Scan for the cell matching the given text and deliver its [X, Y] coordinate at center. 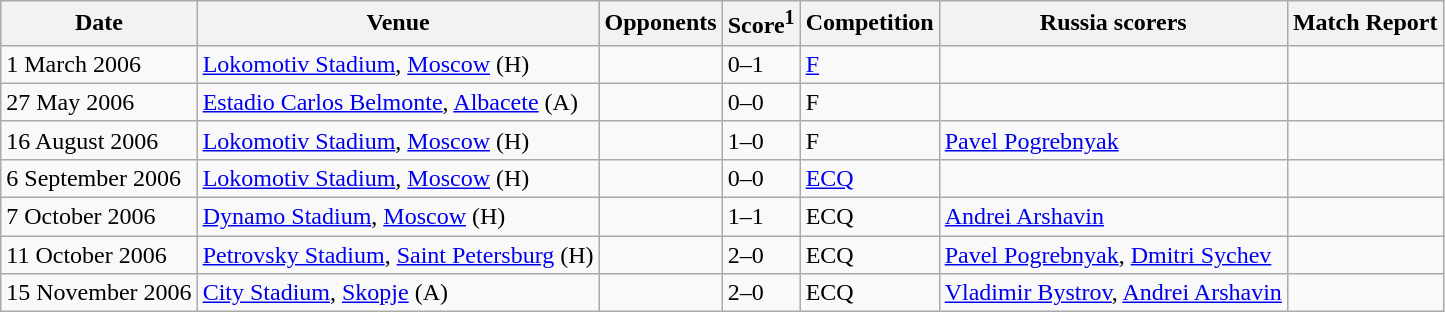
1 March 2006 [99, 64]
15 November 2006 [99, 293]
Andrei Arshavin [1113, 217]
Petrovsky Stadium, Saint Petersburg (H) [398, 255]
Date [99, 24]
Dynamo Stadium, Moscow (H) [398, 217]
Venue [398, 24]
City Stadium, Skopje (A) [398, 293]
Pavel Pogrebnyak [1113, 140]
Russia scorers [1113, 24]
1–0 [761, 140]
Match Report [1365, 24]
6 September 2006 [99, 178]
Opponents [660, 24]
Estadio Carlos Belmonte, Albacete (A) [398, 102]
Score1 [761, 24]
16 August 2006 [99, 140]
27 May 2006 [99, 102]
Pavel Pogrebnyak, Dmitri Sychev [1113, 255]
Vladimir Bystrov, Andrei Arshavin [1113, 293]
Competition [870, 24]
11 October 2006 [99, 255]
1–1 [761, 217]
0–1 [761, 64]
7 October 2006 [99, 217]
